Determine the (x, y) coordinate at the center of the cell enclosing the given text.  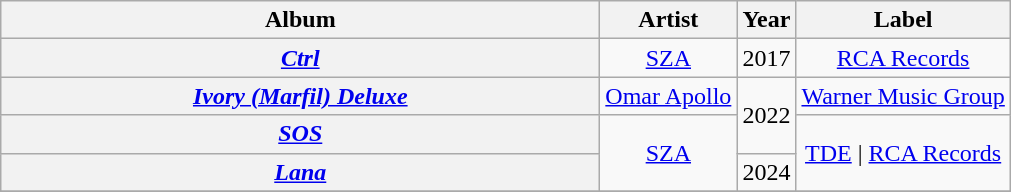
Ivory (Marfil) Deluxe (300, 96)
TDE | RCA Records (903, 153)
Label (903, 20)
Omar Apollo (668, 96)
2022 (766, 115)
RCA Records (903, 58)
Ctrl (300, 58)
Warner Music Group (903, 96)
2017 (766, 58)
Artist (668, 20)
Year (766, 20)
Album (300, 20)
SOS (300, 134)
2024 (766, 172)
Lana (300, 172)
